Search for the cell housing the specified text and yield its [X, Y] center coordinate. 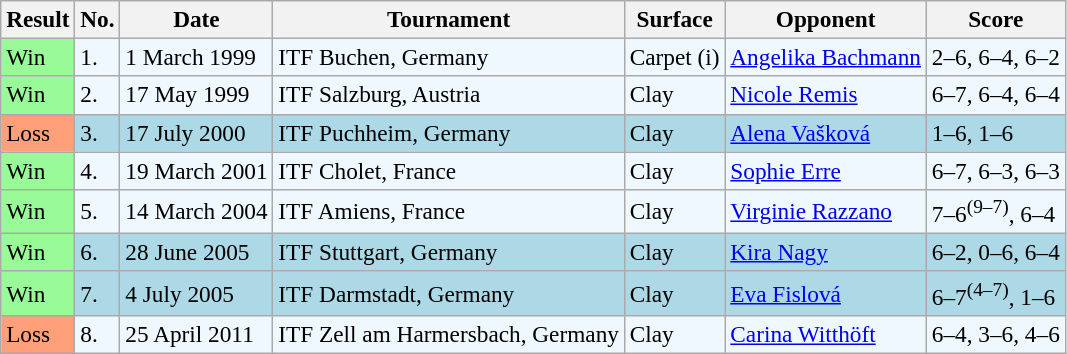
17 May 1999 [196, 95]
No. [98, 19]
6. [98, 252]
ITF Buchen, Germany [448, 57]
ITF Darmstadt, Germany [448, 293]
7–6(9–7), 6–4 [996, 211]
3. [98, 133]
ITF Stuttgart, Germany [448, 252]
2–6, 6–4, 6–2 [996, 57]
5. [98, 211]
Nicole Remis [826, 95]
Angelika Bachmann [826, 57]
17 July 2000 [196, 133]
6–7(4–7), 1–6 [996, 293]
Date [196, 19]
Kira Nagy [826, 252]
6–4, 3–6, 4–6 [996, 334]
2. [98, 95]
4. [98, 170]
Surface [674, 19]
6–7, 6–3, 6–3 [996, 170]
Score [996, 19]
14 March 2004 [196, 211]
Carpet (i) [674, 57]
Eva Fislová [826, 293]
ITF Zell am Harmersbach, Germany [448, 334]
Opponent [826, 19]
6–7, 6–4, 6–4 [996, 95]
ITF Cholet, France [448, 170]
Alena Vašková [826, 133]
4 July 2005 [196, 293]
ITF Salzburg, Austria [448, 95]
Result [38, 19]
1. [98, 57]
6–2, 0–6, 6–4 [996, 252]
Carina Witthöft [826, 334]
7. [98, 293]
1 March 1999 [196, 57]
28 June 2005 [196, 252]
1–6, 1–6 [996, 133]
Tournament [448, 19]
Virginie Razzano [826, 211]
Sophie Erre [826, 170]
8. [98, 334]
19 March 2001 [196, 170]
25 April 2011 [196, 334]
ITF Puchheim, Germany [448, 133]
ITF Amiens, France [448, 211]
